Identify which cell holds the provided text, then report its [X, Y] central coordinate. 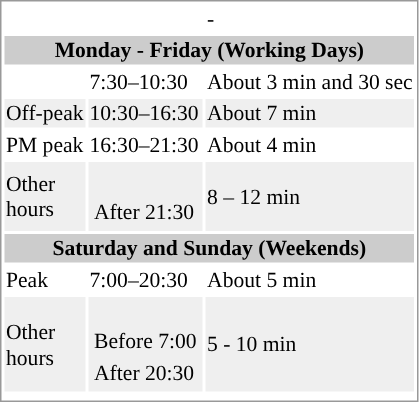
PM peak [44, 144]
Before 7:00 After 20:30 [146, 344]
5 - 10 min [310, 344]
16:30–21:30 [146, 144]
7:00–20:30 [146, 280]
About 4 min [310, 144]
About 5 min [310, 280]
Off-peak [44, 113]
After 20:30 [146, 372]
- [310, 18]
Peak [44, 280]
About 3 min and 30 sec [310, 82]
Before 7:00 [146, 341]
8 – 12 min [310, 196]
7:30–10:30 [146, 82]
Saturday and Sunday (Weekends) [209, 248]
Monday - Friday (Working Days) [209, 50]
10:30–16:30 [146, 113]
About 7 min [310, 113]
